Pinpoint the cell where the given text exists, returning its [x, y] midpoint coordinate. 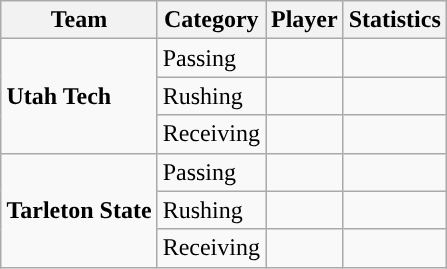
Statistics [394, 20]
Category [211, 20]
Utah Tech [79, 96]
Player [305, 20]
Tarleton State [79, 210]
Team [79, 20]
